Output the [X, Y] coordinate of the center of the cell containing the given text.  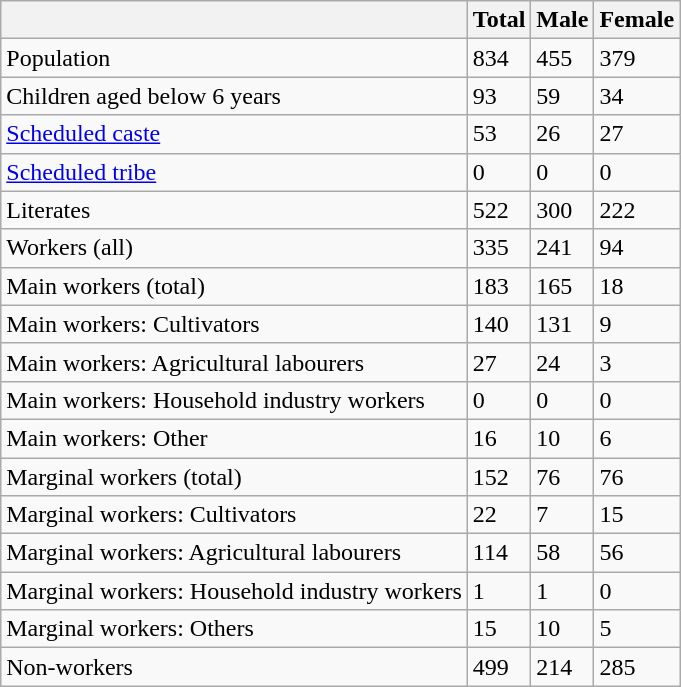
22 [499, 515]
Marginal workers: Cultivators [234, 515]
Marginal workers: Others [234, 629]
Main workers (total) [234, 286]
Total [499, 20]
Scheduled caste [234, 134]
183 [499, 286]
Main workers: Other [234, 438]
3 [637, 362]
18 [637, 286]
Population [234, 58]
Scheduled tribe [234, 172]
16 [499, 438]
34 [637, 96]
Female [637, 20]
5 [637, 629]
Main workers: Agricultural labourers [234, 362]
9 [637, 324]
241 [562, 248]
165 [562, 286]
Literates [234, 210]
222 [637, 210]
26 [562, 134]
Main workers: Household industry workers [234, 400]
93 [499, 96]
Male [562, 20]
24 [562, 362]
Main workers: Cultivators [234, 324]
Marginal workers: Agricultural labourers [234, 553]
53 [499, 134]
56 [637, 553]
94 [637, 248]
Workers (all) [234, 248]
834 [499, 58]
114 [499, 553]
499 [499, 667]
Non-workers [234, 667]
285 [637, 667]
140 [499, 324]
Marginal workers (total) [234, 477]
455 [562, 58]
6 [637, 438]
379 [637, 58]
Marginal workers: Household industry workers [234, 591]
300 [562, 210]
58 [562, 553]
Children aged below 6 years [234, 96]
59 [562, 96]
335 [499, 248]
522 [499, 210]
152 [499, 477]
131 [562, 324]
214 [562, 667]
7 [562, 515]
